Find where the given text appears and provide that cell's center as [x, y] coordinate. 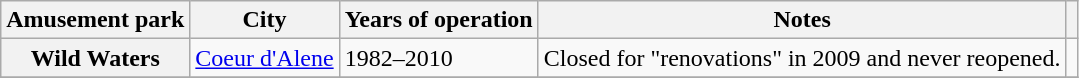
City [264, 20]
Amusement park [96, 20]
1982–2010 [438, 58]
Wild Waters [96, 58]
Years of operation [438, 20]
Notes [802, 20]
Closed for "renovations" in 2009 and never reopened. [802, 58]
Coeur d'Alene [264, 58]
